Return (x, y) of the center of cell containing provided text 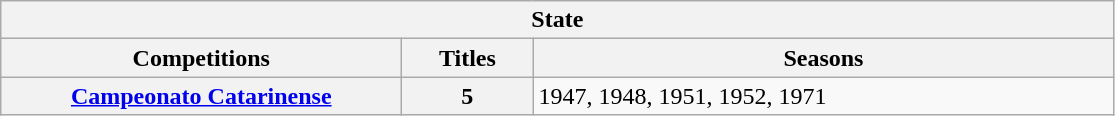
Seasons (824, 58)
State (558, 20)
Campeonato Catarinense (202, 96)
5 (468, 96)
Titles (468, 58)
Competitions (202, 58)
1947, 1948, 1951, 1952, 1971 (824, 96)
